Extract the [X, Y] coordinate from the center of the cell holding the provided text.  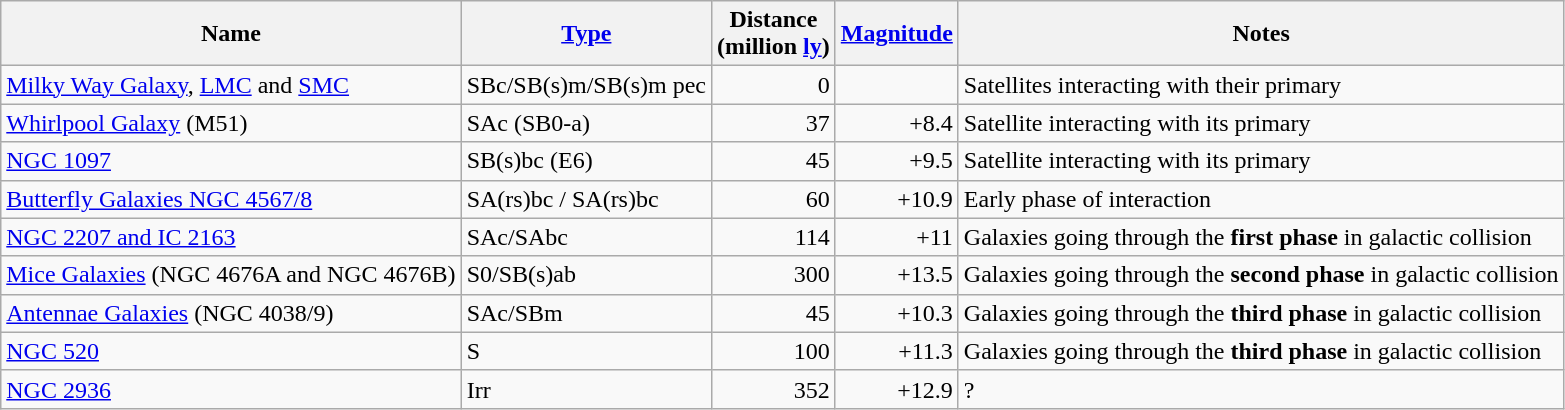
Magnitude [896, 34]
NGC 2936 [231, 389]
SA(rs)bc / SA(rs)bc [586, 199]
Type [586, 34]
Notes [1261, 34]
352 [774, 389]
SBc/SB(s)m/SB(s)m pec [586, 85]
S [586, 351]
114 [774, 237]
Irr [586, 389]
Antennae Galaxies (NGC 4038/9) [231, 313]
+9.5 [896, 161]
+12.9 [896, 389]
Whirlpool Galaxy (M51) [231, 123]
+8.4 [896, 123]
SAc/SAbc [586, 237]
Early phase of interaction [1261, 199]
Milky Way Galaxy, LMC and SMC [231, 85]
+10.9 [896, 199]
SAc (SB0-a) [586, 123]
Distance(million ly) [774, 34]
+13.5 [896, 275]
300 [774, 275]
SAc/SBm [586, 313]
Butterfly Galaxies NGC 4567/8 [231, 199]
SB(s)bc (E6) [586, 161]
? [1261, 389]
Galaxies going through the first phase in galactic collision [1261, 237]
Galaxies going through the second phase in galactic collision [1261, 275]
S0/SB(s)ab [586, 275]
Name [231, 34]
100 [774, 351]
60 [774, 199]
NGC 520 [231, 351]
+11 [896, 237]
Satellites interacting with their primary [1261, 85]
Mice Galaxies (NGC 4676A and NGC 4676B) [231, 275]
NGC 2207 and IC 2163 [231, 237]
NGC 1097 [231, 161]
37 [774, 123]
+10.3 [896, 313]
0 [774, 85]
+11.3 [896, 351]
